Identify which cell holds the provided text, then report its [x, y] central coordinate. 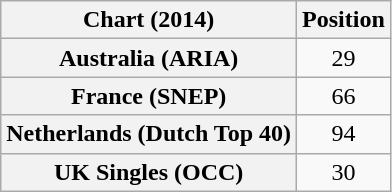
94 [344, 134]
Australia (ARIA) [149, 58]
30 [344, 172]
UK Singles (OCC) [149, 172]
Chart (2014) [149, 20]
Position [344, 20]
France (SNEP) [149, 96]
66 [344, 96]
29 [344, 58]
Netherlands (Dutch Top 40) [149, 134]
